Provide the (X, Y) coordinate of the cell's center where the given text is located.  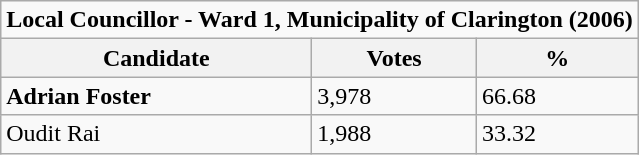
1,988 (394, 134)
33.32 (557, 134)
Adrian Foster (156, 96)
Votes (394, 58)
Candidate (156, 58)
% (557, 58)
66.68 (557, 96)
3,978 (394, 96)
Local Councillor - Ward 1, Municipality of Clarington (2006) (320, 20)
Oudit Rai (156, 134)
